Detect which cell encompasses the target text, then output its (X, Y) center coordinate. 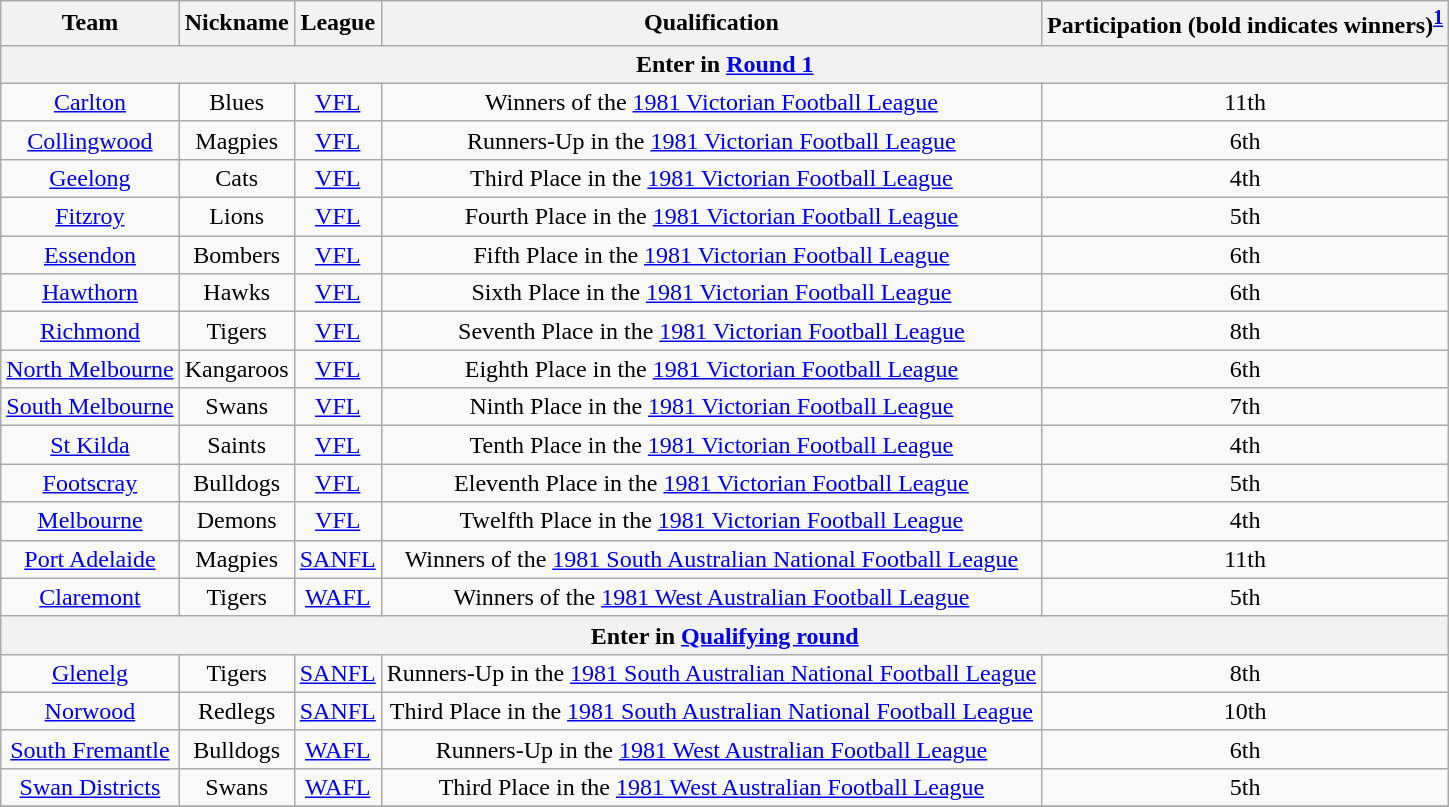
Collingwood (90, 140)
Footscray (90, 483)
Lions (236, 217)
South Melbourne (90, 407)
Demons (236, 521)
Fifth Place in the 1981 Victorian Football League (711, 255)
Blues (236, 102)
Enter in Round 1 (725, 64)
Qualification (711, 24)
Participation (bold indicates winners)1 (1246, 24)
Melbourne (90, 521)
Essendon (90, 255)
Eleventh Place in the 1981 Victorian Football League (711, 483)
7th (1246, 407)
Team (90, 24)
Redlegs (236, 711)
Third Place in the 1981 South Australian National Football League (711, 711)
Seventh Place in the 1981 Victorian Football League (711, 331)
St Kilda (90, 445)
Enter in Qualifying round (725, 635)
Runners-Up in the 1981 South Australian National Football League (711, 673)
Norwood (90, 711)
Nickname (236, 24)
Port Adelaide (90, 559)
10th (1246, 711)
Kangaroos (236, 369)
League (338, 24)
Carlton (90, 102)
Runners-Up in the 1981 West Australian Football League (711, 749)
South Fremantle (90, 749)
Eighth Place in the 1981 Victorian Football League (711, 369)
Hawks (236, 293)
North Melbourne (90, 369)
Ninth Place in the 1981 Victorian Football League (711, 407)
Runners-Up in the 1981 Victorian Football League (711, 140)
Glenelg (90, 673)
Claremont (90, 597)
Bombers (236, 255)
Third Place in the 1981 Victorian Football League (711, 178)
Winners of the 1981 West Australian Football League (711, 597)
Richmond (90, 331)
Tenth Place in the 1981 Victorian Football League (711, 445)
Geelong (90, 178)
Saints (236, 445)
Winners of the 1981 Victorian Football League (711, 102)
Winners of the 1981 South Australian National Football League (711, 559)
Third Place in the 1981 West Australian Football League (711, 787)
Fitzroy (90, 217)
Fourth Place in the 1981 Victorian Football League (711, 217)
Hawthorn (90, 293)
Sixth Place in the 1981 Victorian Football League (711, 293)
Cats (236, 178)
Swan Districts (90, 787)
Twelfth Place in the 1981 Victorian Football League (711, 521)
